Find where the given text appears and provide that cell's center as (X, Y) coordinate. 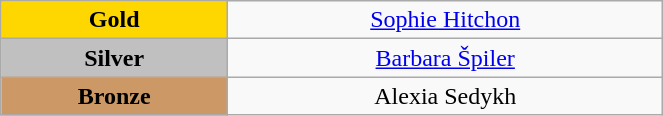
Barbara Špiler (446, 58)
Bronze (114, 96)
Alexia Sedykh (446, 96)
Silver (114, 58)
Gold (114, 20)
Sophie Hitchon (446, 20)
